Find where the given text appears and provide that cell's center as (x, y) coordinate. 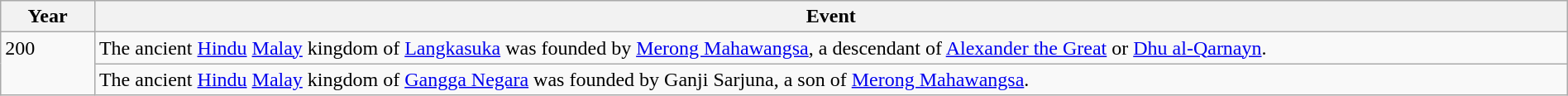
The ancient Hindu Malay kingdom of Langkasuka was founded by Merong Mahawangsa, a descendant of Alexander the Great or Dhu al-Qarnayn. (830, 48)
Year (48, 17)
200 (48, 64)
Event (830, 17)
The ancient Hindu Malay kingdom of Gangga Negara was founded by Ganji Sarjuna, a son of Merong Mahawangsa. (830, 79)
